Find where the given text appears and provide that cell's center as (x, y) coordinate. 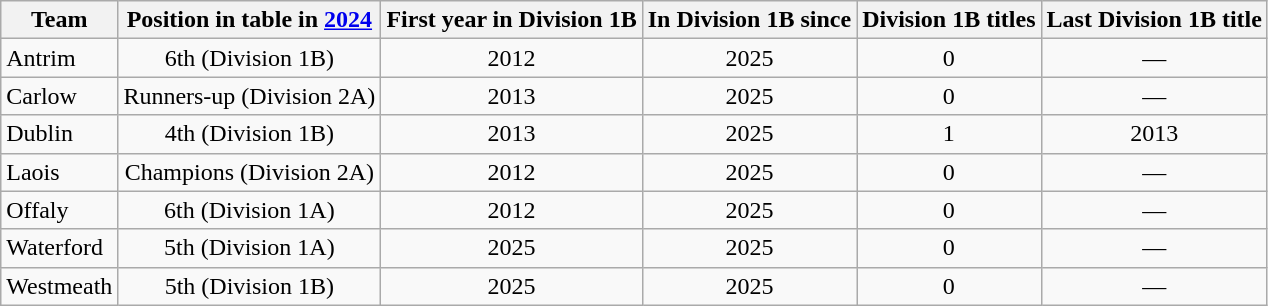
Last Division 1B title (1154, 20)
Runners-up (Division 2A) (250, 96)
Champions (Division 2A) (250, 172)
Offaly (60, 210)
In Division 1B since (749, 20)
5th (Division 1B) (250, 286)
First year in Division 1B (512, 20)
Position in table in 2024 (250, 20)
5th (Division 1A) (250, 248)
Division 1B titles (949, 20)
Carlow (60, 96)
Dublin (60, 134)
Antrim (60, 58)
4th (Division 1B) (250, 134)
Laois (60, 172)
6th (Division 1B) (250, 58)
Team (60, 20)
6th (Division 1A) (250, 210)
Waterford (60, 248)
Westmeath (60, 286)
1 (949, 134)
